Return [x, y] of the center of cell containing provided text 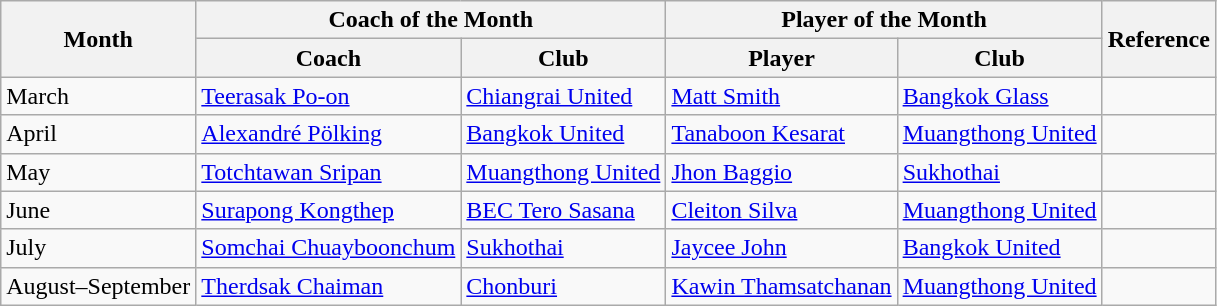
August–September [98, 286]
Cleiton Silva [782, 210]
June [98, 210]
Reference [1158, 39]
July [98, 248]
BEC Tero Sasana [564, 210]
Chonburi [564, 286]
Matt Smith [782, 96]
Jhon Baggio [782, 172]
Tanaboon Kesarat [782, 134]
Coach of the Month [431, 20]
Coach [328, 58]
Somchai Chuayboonchum [328, 248]
Month [98, 39]
April [98, 134]
Chiangrai United [564, 96]
Alexandré Pölking [328, 134]
Therdsak Chaiman [328, 286]
Teerasak Po-on [328, 96]
Kawin Thamsatchanan [782, 286]
Jaycee John [782, 248]
Bangkok Glass [1000, 96]
Totchtawan Sripan [328, 172]
Player of the Month [884, 20]
May [98, 172]
Player [782, 58]
Surapong Kongthep [328, 210]
March [98, 96]
